Pinpoint the cell where the given text exists, returning its (x, y) midpoint coordinate. 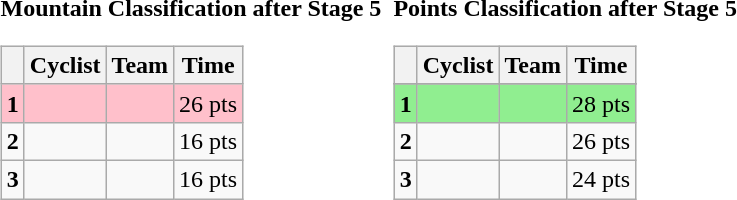
24 pts (600, 179)
28 pts (600, 103)
